Return the (X, Y) coordinate for the center point of the cell that contains the specified text.  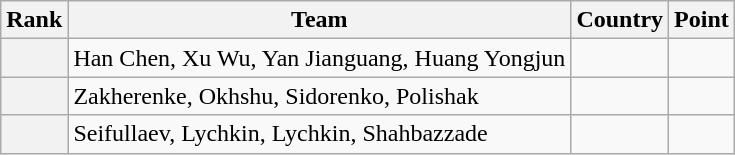
Country (620, 20)
Rank (34, 20)
Zakherenke, Okhshu, Sidorenko, Polishak (320, 96)
Han Chen, Xu Wu, Yan Jianguang, Huang Yongjun (320, 58)
Seifullaev, Lychkin, Lychkin, Shahbazzade (320, 134)
Point (702, 20)
Team (320, 20)
